Scan for the cell matching the given text and deliver its [x, y] coordinate at center. 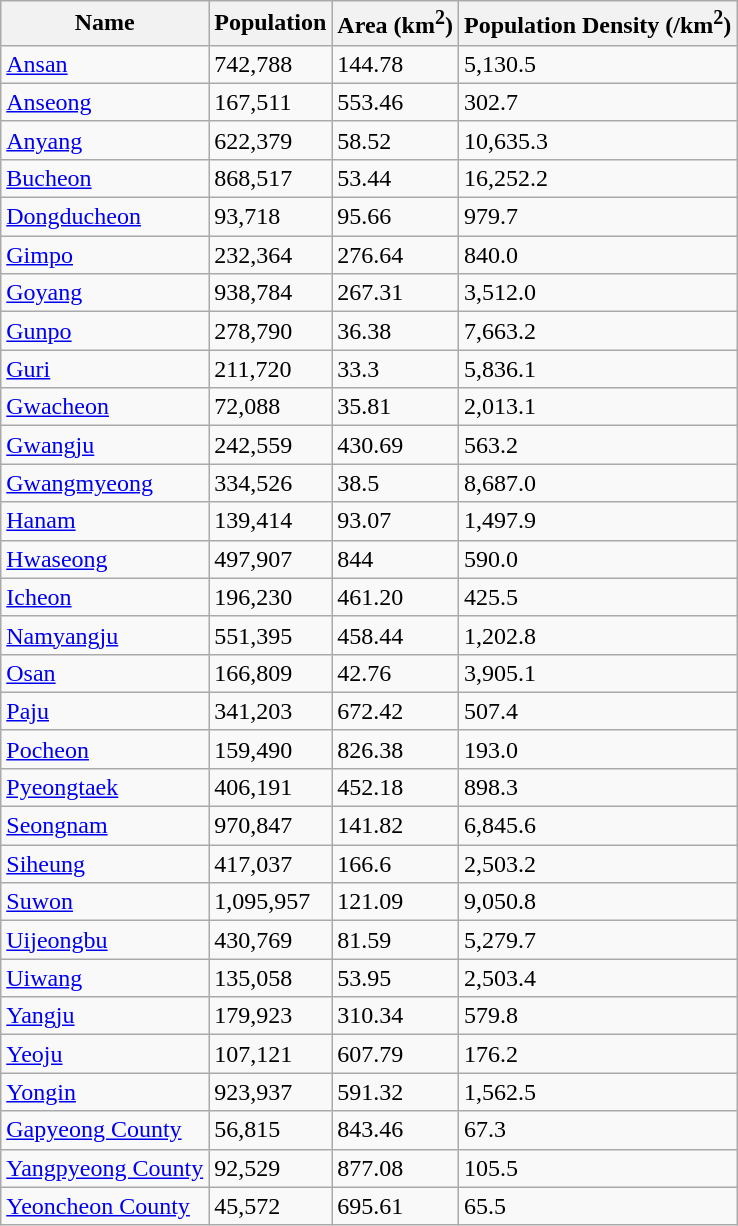
417,037 [270, 864]
Yongin [105, 1092]
Seongnam [105, 826]
Pyeongtaek [105, 787]
Population Density (/km2) [597, 24]
5,130.5 [597, 64]
Dongducheon [105, 217]
Hanam [105, 521]
67.3 [597, 1130]
Gwangmyeong [105, 483]
Yangju [105, 1016]
179,923 [270, 1016]
877.08 [396, 1168]
144.78 [396, 64]
95.66 [396, 217]
938,784 [270, 293]
92,529 [270, 1168]
53.95 [396, 978]
7,663.2 [597, 331]
695.61 [396, 1206]
65.5 [597, 1206]
166.6 [396, 864]
3,905.1 [597, 673]
430,769 [270, 940]
3,512.0 [597, 293]
Gapyeong County [105, 1130]
Area (km2) [396, 24]
Yeoju [105, 1054]
430.69 [396, 445]
Osan [105, 673]
622,379 [270, 140]
5,836.1 [597, 369]
840.0 [597, 255]
81.59 [396, 940]
591.32 [396, 1092]
232,364 [270, 255]
10,635.3 [597, 140]
406,191 [270, 787]
42.76 [396, 673]
672.42 [396, 711]
607.79 [396, 1054]
93,718 [270, 217]
2,503.2 [597, 864]
461.20 [396, 597]
826.38 [396, 749]
33.3 [396, 369]
121.09 [396, 902]
742,788 [270, 64]
Siheung [105, 864]
458.44 [396, 635]
159,490 [270, 749]
8,687.0 [597, 483]
193.0 [597, 749]
Gwacheon [105, 407]
45,572 [270, 1206]
Icheon [105, 597]
35.81 [396, 407]
844 [396, 559]
Anyang [105, 140]
579.8 [597, 1016]
58.52 [396, 140]
135,058 [270, 978]
553.46 [396, 102]
868,517 [270, 178]
276.64 [396, 255]
Yeoncheon County [105, 1206]
72,088 [270, 407]
Suwon [105, 902]
302.7 [597, 102]
93.07 [396, 521]
211,720 [270, 369]
Hwaseong [105, 559]
36.38 [396, 331]
Namyangju [105, 635]
Uiwang [105, 978]
1,497.9 [597, 521]
563.2 [597, 445]
107,121 [270, 1054]
141.82 [396, 826]
Guri [105, 369]
590.0 [597, 559]
Gimpo [105, 255]
16,252.2 [597, 178]
5,279.7 [597, 940]
Ansan [105, 64]
551,395 [270, 635]
979.7 [597, 217]
Population [270, 24]
Uijeongbu [105, 940]
Paju [105, 711]
507.4 [597, 711]
56,815 [270, 1130]
Pocheon [105, 749]
334,526 [270, 483]
Yangpyeong County [105, 1168]
923,937 [270, 1092]
1,562.5 [597, 1092]
2,503.4 [597, 978]
1,202.8 [597, 635]
843.46 [396, 1130]
167,511 [270, 102]
278,790 [270, 331]
9,050.8 [597, 902]
Name [105, 24]
Bucheon [105, 178]
898.3 [597, 787]
310.34 [396, 1016]
Goyang [105, 293]
452.18 [396, 787]
196,230 [270, 597]
970,847 [270, 826]
Anseong [105, 102]
166,809 [270, 673]
38.5 [396, 483]
Gunpo [105, 331]
242,559 [270, 445]
341,203 [270, 711]
6,845.6 [597, 826]
Gwangju [105, 445]
53.44 [396, 178]
267.31 [396, 293]
2,013.1 [597, 407]
497,907 [270, 559]
1,095,957 [270, 902]
139,414 [270, 521]
425.5 [597, 597]
105.5 [597, 1168]
176.2 [597, 1054]
